Identify which cell holds the provided text, then report its (X, Y) central coordinate. 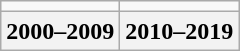
2000–2009 (60, 31)
2010–2019 (180, 31)
